Find where the given text appears and provide that cell's center as (X, Y) coordinate. 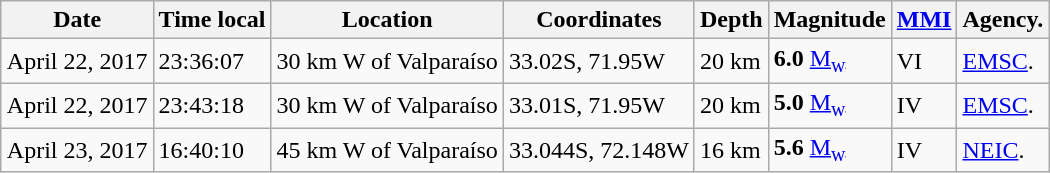
Magnitude (830, 20)
45 km W of Valparaíso (387, 150)
VI (924, 61)
April 23, 2017 (77, 150)
Time local (212, 20)
MMI (924, 20)
16:40:10 (212, 150)
Coordinates (598, 20)
Agency. (1003, 20)
16 km (731, 150)
5.0 Mw (830, 105)
5.6 Mw (830, 150)
33.044S, 72.148W (598, 150)
Date (77, 20)
33.01S, 71.95W (598, 105)
23:43:18 (212, 105)
Location (387, 20)
6.0 Mw (830, 61)
33.02S, 71.95W (598, 61)
Depth (731, 20)
23:36:07 (212, 61)
NEIC. (1003, 150)
